Provide the [X, Y] coordinate of the cell's center where the given text is located.  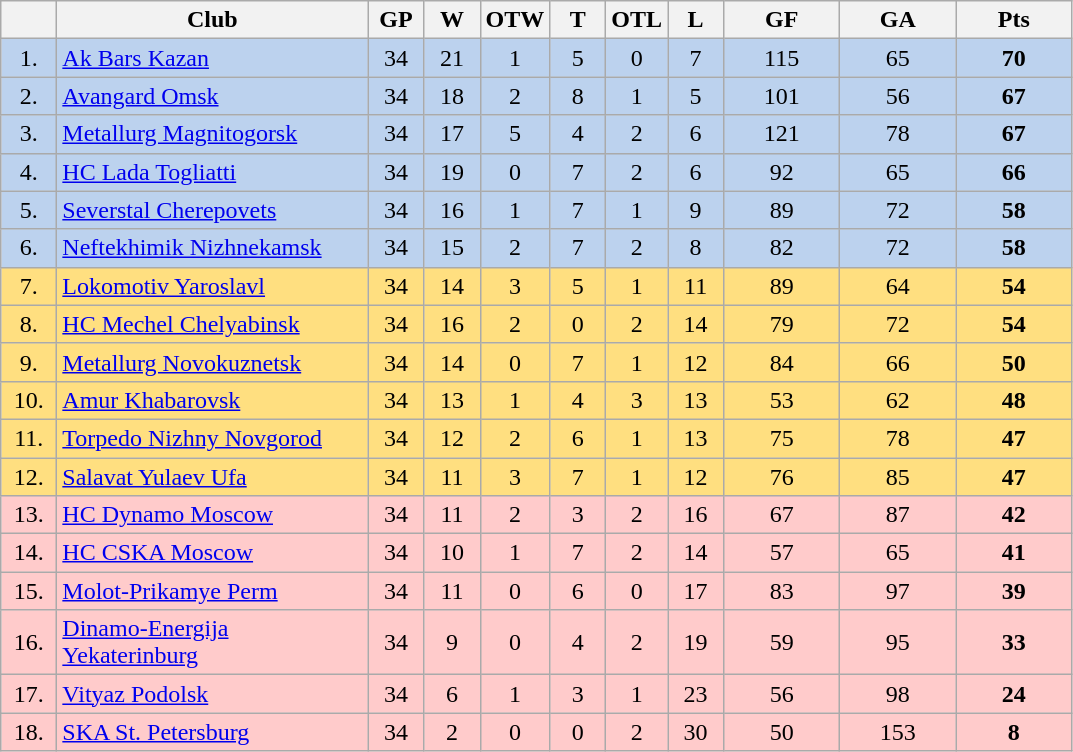
12. [29, 477]
33 [1014, 642]
87 [898, 515]
Molot-Prikamye Perm [212, 591]
30 [696, 732]
L [696, 20]
HC Lada Togliatti [212, 172]
GP [396, 20]
48 [1014, 400]
Amur Khabarovsk [212, 400]
153 [898, 732]
23 [696, 694]
6. [29, 248]
T [578, 20]
Metallurg Magnitogorsk [212, 134]
75 [782, 438]
11. [29, 438]
7. [29, 286]
Torpedo Nizhny Novgorod [212, 438]
OTW [515, 20]
39 [1014, 591]
57 [782, 553]
21 [452, 58]
42 [1014, 515]
41 [1014, 553]
16. [29, 642]
98 [898, 694]
24 [1014, 694]
Ak Bars Kazan [212, 58]
Dinamo-Energija Yekaterinburg [212, 642]
1. [29, 58]
OTL [637, 20]
101 [782, 96]
Metallurg Novokuznetsk [212, 362]
W [452, 20]
HC Dynamo Moscow [212, 515]
3. [29, 134]
4. [29, 172]
14. [29, 553]
HC Mechel Chelyabinsk [212, 324]
Vityaz Podolsk [212, 694]
18 [452, 96]
SKA St. Petersburg [212, 732]
115 [782, 58]
82 [782, 248]
Severstal Cherepovets [212, 210]
10 [452, 553]
97 [898, 591]
17. [29, 694]
15. [29, 591]
64 [898, 286]
10. [29, 400]
18. [29, 732]
84 [782, 362]
8. [29, 324]
76 [782, 477]
70 [1014, 58]
Salavat Yulaev Ufa [212, 477]
HC CSKA Moscow [212, 553]
83 [782, 591]
Pts [1014, 20]
59 [782, 642]
53 [782, 400]
GA [898, 20]
Lokomotiv Yaroslavl [212, 286]
121 [782, 134]
15 [452, 248]
92 [782, 172]
95 [898, 642]
Avangard Omsk [212, 96]
79 [782, 324]
Neftekhimik Nizhnekamsk [212, 248]
Club [212, 20]
13. [29, 515]
85 [898, 477]
5. [29, 210]
GF [782, 20]
9. [29, 362]
62 [898, 400]
2. [29, 96]
